Search for the cell housing the specified text and yield its (x, y) center coordinate. 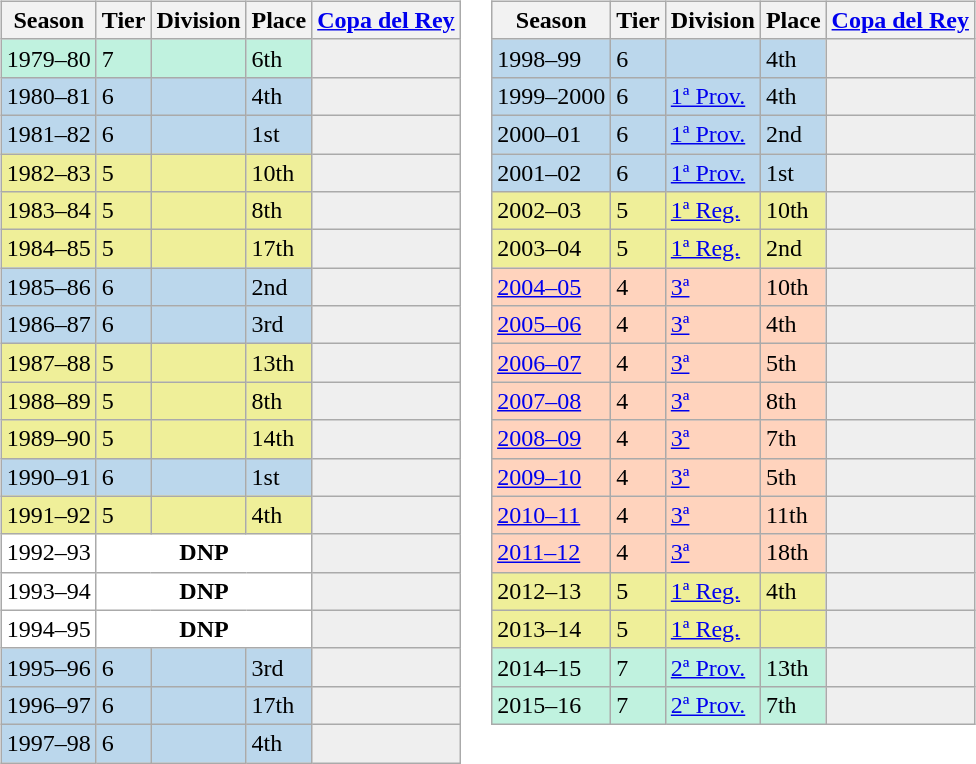
2008–09 (552, 439)
2015–16 (552, 705)
1981–82 (48, 134)
2001–02 (552, 173)
1994–95 (48, 629)
2010–11 (552, 515)
2007–08 (552, 401)
2004–05 (552, 287)
14th (279, 439)
2013–14 (552, 629)
1984–85 (48, 249)
18th (793, 553)
1998–99 (552, 58)
2011–12 (552, 553)
1980–81 (48, 96)
11th (793, 515)
1986–87 (48, 325)
2006–07 (552, 363)
1999–2000 (552, 96)
1989–90 (48, 439)
1988–89 (48, 401)
1991–92 (48, 515)
2005–06 (552, 325)
1982–83 (48, 173)
1995–96 (48, 667)
1992–93 (48, 553)
2000–01 (552, 134)
1997–98 (48, 743)
1983–84 (48, 211)
1985–86 (48, 287)
1996–97 (48, 705)
1987–88 (48, 363)
6th (279, 58)
2012–13 (552, 591)
1993–94 (48, 591)
2009–10 (552, 477)
2002–03 (552, 211)
1979–80 (48, 58)
2003–04 (552, 249)
2014–15 (552, 667)
1990–91 (48, 477)
